Capture the cell that displays the provided text and extract its [x, y] central coordinate. 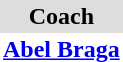
Coach [62, 16]
